Determine the [x, y] coordinate at the center of the cell enclosing the given text.  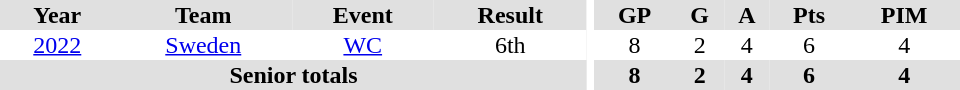
Sweden [204, 45]
Team [204, 15]
Event [363, 15]
PIM [904, 15]
G [700, 15]
Result [511, 15]
WC [363, 45]
A [747, 15]
Year [58, 15]
Pts [810, 15]
Senior totals [294, 75]
2022 [58, 45]
GP [635, 15]
6th [511, 45]
